Find where the given text appears and provide that cell's center as (x, y) coordinate. 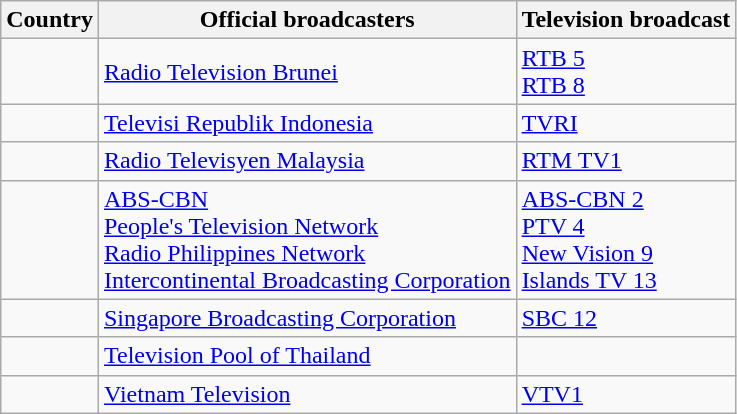
RTB 5 RTB 8 (626, 72)
Vietnam Television (307, 394)
VTV1 (626, 394)
TVRI (626, 123)
Radio Television Brunei (307, 72)
Official broadcasters (307, 20)
Country (50, 20)
Televisi Republik Indonesia (307, 123)
Singapore Broadcasting Corporation (307, 318)
RTM TV1 (626, 161)
SBC 12 (626, 318)
ABS-CBN 2 PTV 4 New Vision 9 Islands TV 13 (626, 240)
Television Pool of Thailand (307, 356)
Radio Televisyen Malaysia (307, 161)
Television broadcast (626, 20)
ABS-CBN People's Television Network Radio Philippines Network Intercontinental Broadcasting Corporation (307, 240)
